Return the (X, Y) coordinate for the center point of the cell that contains the specified text.  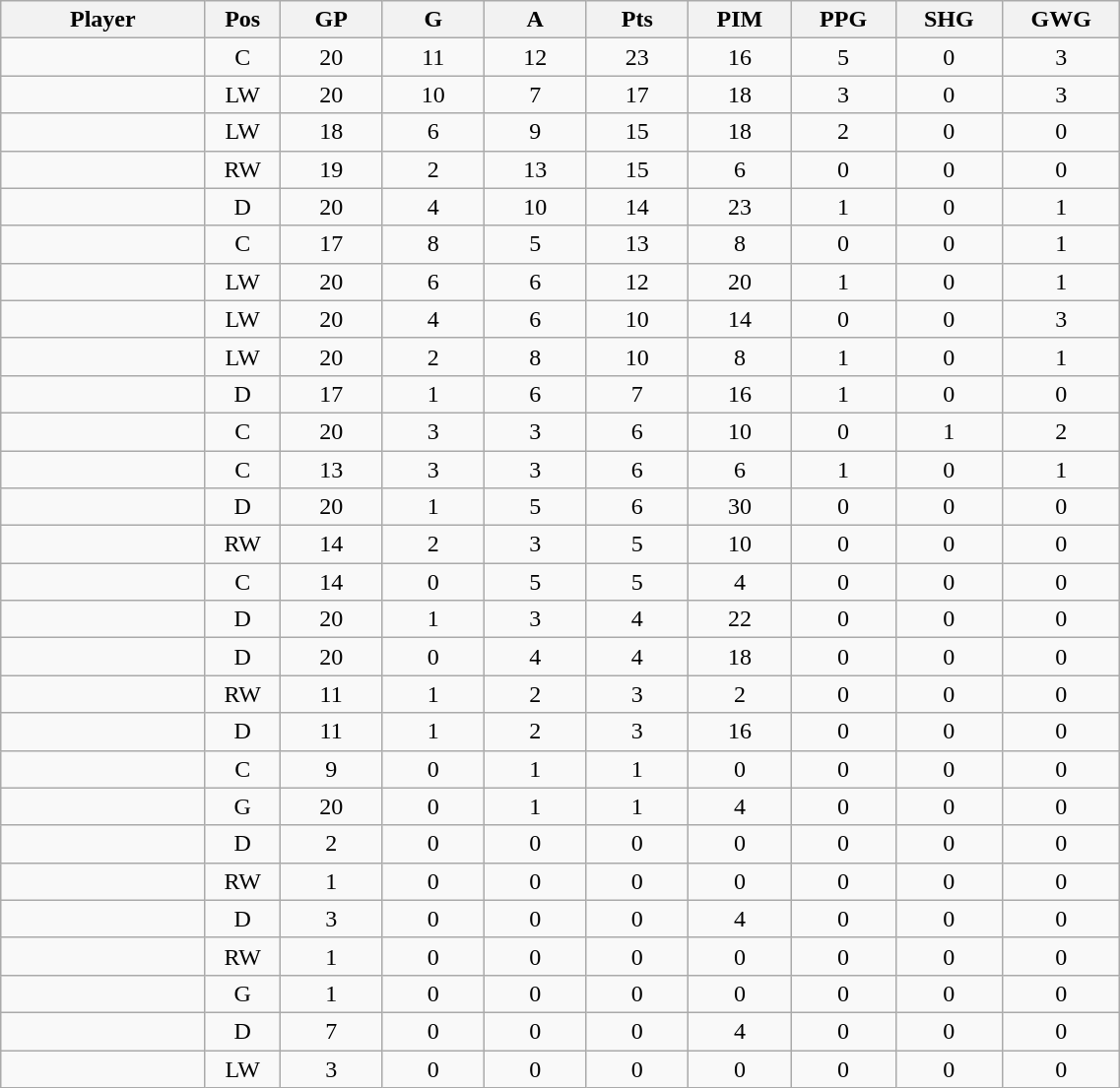
Pts (637, 20)
Pos (242, 20)
GP (331, 20)
PPG (843, 20)
A (536, 20)
22 (741, 619)
19 (331, 169)
GWG (1062, 20)
Player (102, 20)
30 (741, 507)
SHG (950, 20)
PIM (741, 20)
